Pinpoint the cell where the given text exists, returning its (X, Y) midpoint coordinate. 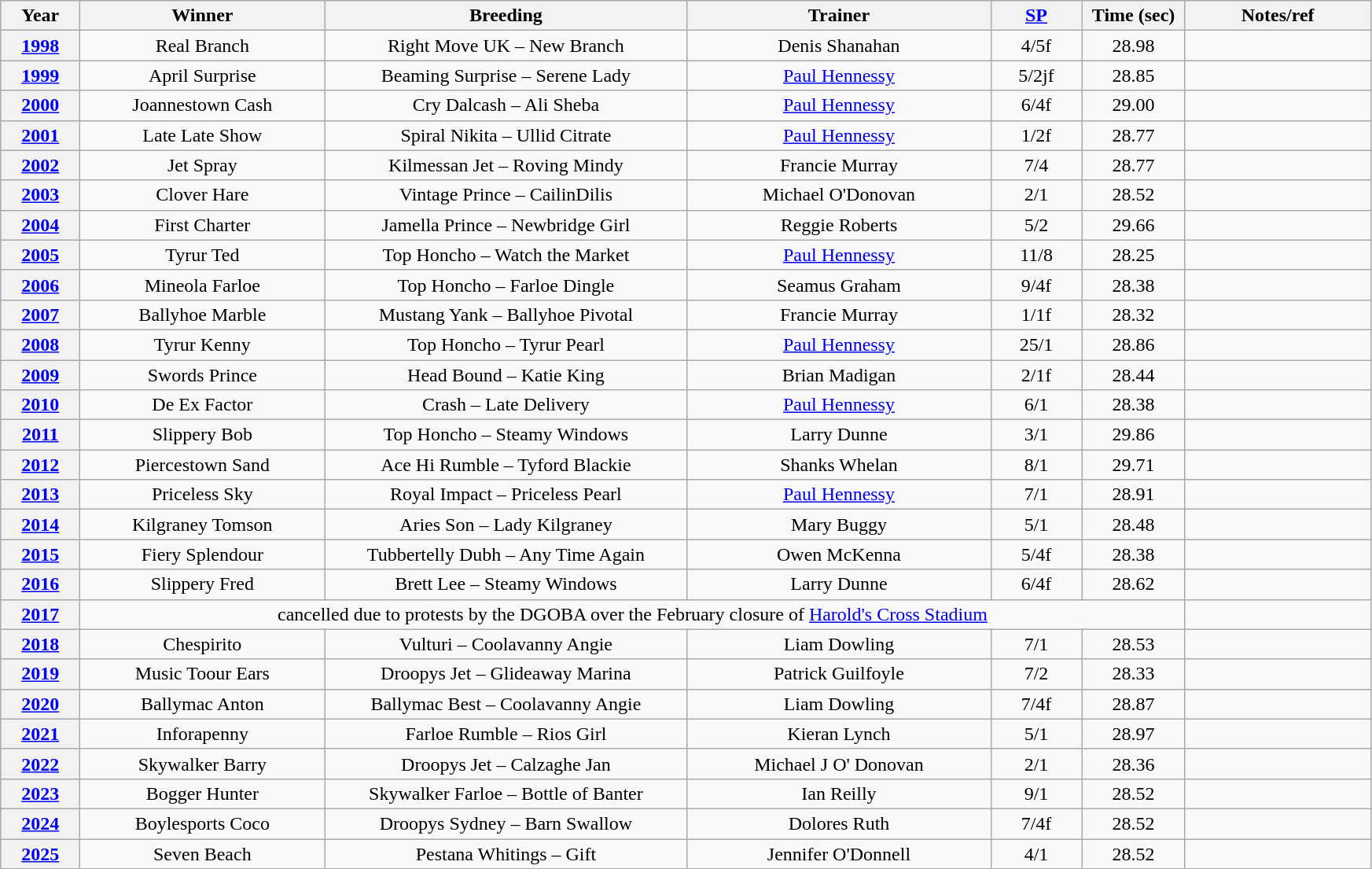
29.66 (1134, 225)
28.48 (1134, 525)
Time (sec) (1134, 16)
Ace Hi Rumble – Tyford Blackie (506, 465)
Droopys Sydney – Barn Swallow (506, 823)
28.25 (1134, 255)
Droopys Jet – Glideaway Marina (506, 674)
5/2 (1036, 225)
Kilgraney Tomson (203, 525)
28.44 (1134, 375)
2001 (41, 135)
April Surprise (203, 75)
2019 (41, 674)
28.33 (1134, 674)
9/1 (1036, 794)
Seven Beach (203, 853)
9/4f (1036, 285)
Patrick Guilfoyle (839, 674)
Top Honcho – Steamy Windows (506, 435)
Skywalker Barry (203, 764)
Vulturi – Coolavanny Angie (506, 644)
Ballyhoe Marble (203, 315)
Ballymac Best – Coolavanny Angie (506, 704)
2015 (41, 554)
3/1 (1036, 435)
Seamus Graham (839, 285)
Notes/ref (1278, 16)
2022 (41, 764)
Spiral Nikita – Ullid Citrate (506, 135)
6/1 (1036, 405)
2021 (41, 734)
Jennifer O'Donnell (839, 853)
4/1 (1036, 853)
cancelled due to protests by the DGOBA over the February closure of Harold's Cross Stadium (632, 614)
Jet Spray (203, 165)
28.98 (1134, 46)
Inforapenny (203, 734)
Winner (203, 16)
Owen McKenna (839, 554)
2025 (41, 853)
2010 (41, 405)
Priceless Sky (203, 495)
Brett Lee – Steamy Windows (506, 584)
2011 (41, 435)
2012 (41, 465)
Slippery Fred (203, 584)
2008 (41, 344)
De Ex Factor (203, 405)
28.36 (1134, 764)
Droopys Jet – Calzaghe Jan (506, 764)
Fiery Splendour (203, 554)
Mineola Farloe (203, 285)
Tubbertelly Dubh – Any Time Again (506, 554)
2003 (41, 195)
Kilmessan Jet – Roving Mindy (506, 165)
2005 (41, 255)
SP (1036, 16)
2009 (41, 375)
2024 (41, 823)
28.91 (1134, 495)
2017 (41, 614)
2007 (41, 315)
Piercestown Sand (203, 465)
8/1 (1036, 465)
7/2 (1036, 674)
2004 (41, 225)
2002 (41, 165)
28.32 (1134, 315)
25/1 (1036, 344)
Jamella Prince – Newbridge Girl (506, 225)
28.86 (1134, 344)
28.53 (1134, 644)
First Charter (203, 225)
Denis Shanahan (839, 46)
Reggie Roberts (839, 225)
Bogger Hunter (203, 794)
1/1f (1036, 315)
Tyrur Kenny (203, 344)
Chespirito (203, 644)
28.85 (1134, 75)
Farloe Rumble – Rios Girl (506, 734)
28.87 (1134, 704)
1/2f (1036, 135)
Head Bound – Katie King (506, 375)
Kieran Lynch (839, 734)
2000 (41, 105)
28.62 (1134, 584)
Year (41, 16)
2006 (41, 285)
Real Branch (203, 46)
2020 (41, 704)
Ballymac Anton (203, 704)
29.00 (1134, 105)
2014 (41, 525)
1998 (41, 46)
Boylesports Coco (203, 823)
2013 (41, 495)
Beaming Surprise – Serene Lady (506, 75)
Dolores Ruth (839, 823)
2018 (41, 644)
Mustang Yank – Ballyhoe Pivotal (506, 315)
Clover Hare (203, 195)
Joannestown Cash (203, 105)
Cry Dalcash – Ali Sheba (506, 105)
Shanks Whelan (839, 465)
5/2jf (1036, 75)
5/4f (1036, 554)
Trainer (839, 16)
Crash – Late Delivery (506, 405)
2016 (41, 584)
Ian Reilly (839, 794)
Top Honcho – Tyrur Pearl (506, 344)
4/5f (1036, 46)
1999 (41, 75)
Late Late Show (203, 135)
Right Move UK – New Branch (506, 46)
Royal Impact – Priceless Pearl (506, 495)
Breeding (506, 16)
Top Honcho – Watch the Market (506, 255)
2/1f (1036, 375)
Tyrur Ted (203, 255)
Skywalker Farloe – Bottle of Banter (506, 794)
2023 (41, 794)
Top Honcho – Farloe Dingle (506, 285)
Brian Madigan (839, 375)
Slippery Bob (203, 435)
Mary Buggy (839, 525)
7/4 (1036, 165)
Music Toour Ears (203, 674)
29.86 (1134, 435)
Michael O'Donovan (839, 195)
Pestana Whitings – Gift (506, 853)
29.71 (1134, 465)
Michael J O' Donovan (839, 764)
Aries Son – Lady Kilgraney (506, 525)
11/8 (1036, 255)
28.97 (1134, 734)
Vintage Prince – CailinDilis (506, 195)
Swords Prince (203, 375)
